Find where the given text appears and provide that cell's center as (x, y) coordinate. 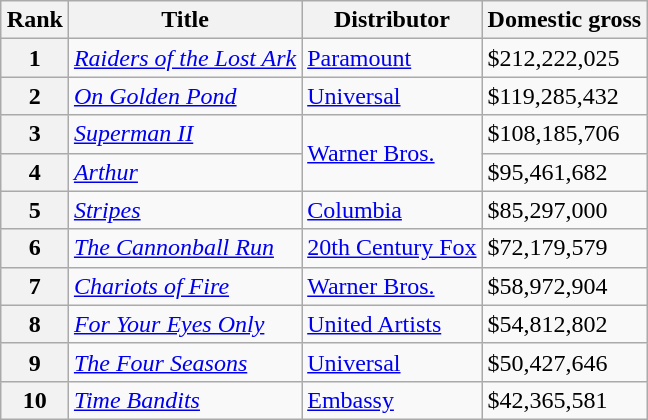
On Golden Pond (184, 96)
$54,812,802 (564, 324)
Embassy (392, 400)
Superman II (184, 134)
Title (184, 20)
$50,427,646 (564, 362)
20th Century Fox (392, 248)
9 (34, 362)
$95,461,682 (564, 172)
$72,179,579 (564, 248)
Domestic gross (564, 20)
Distributor (392, 20)
Rank (34, 20)
3 (34, 134)
Paramount (392, 58)
Time Bandits (184, 400)
Chariots of Fire (184, 286)
$42,365,581 (564, 400)
5 (34, 210)
For Your Eyes Only (184, 324)
10 (34, 400)
1 (34, 58)
The Cannonball Run (184, 248)
7 (34, 286)
The Four Seasons (184, 362)
8 (34, 324)
2 (34, 96)
Raiders of the Lost Ark (184, 58)
6 (34, 248)
$58,972,904 (564, 286)
4 (34, 172)
Stripes (184, 210)
$85,297,000 (564, 210)
$212,222,025 (564, 58)
Arthur (184, 172)
Columbia (392, 210)
$108,185,706 (564, 134)
United Artists (392, 324)
$119,285,432 (564, 96)
